Extract the [X, Y] coordinate from the center of the cell holding the provided text.  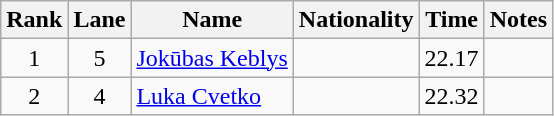
Luka Cvetko [212, 96]
2 [34, 96]
22.32 [452, 96]
Notes [518, 20]
Lane [100, 20]
1 [34, 58]
Name [212, 20]
Rank [34, 20]
22.17 [452, 58]
Nationality [356, 20]
5 [100, 58]
4 [100, 96]
Time [452, 20]
Jokūbas Keblys [212, 58]
